Capture the cell that displays the provided text and extract its (X, Y) central coordinate. 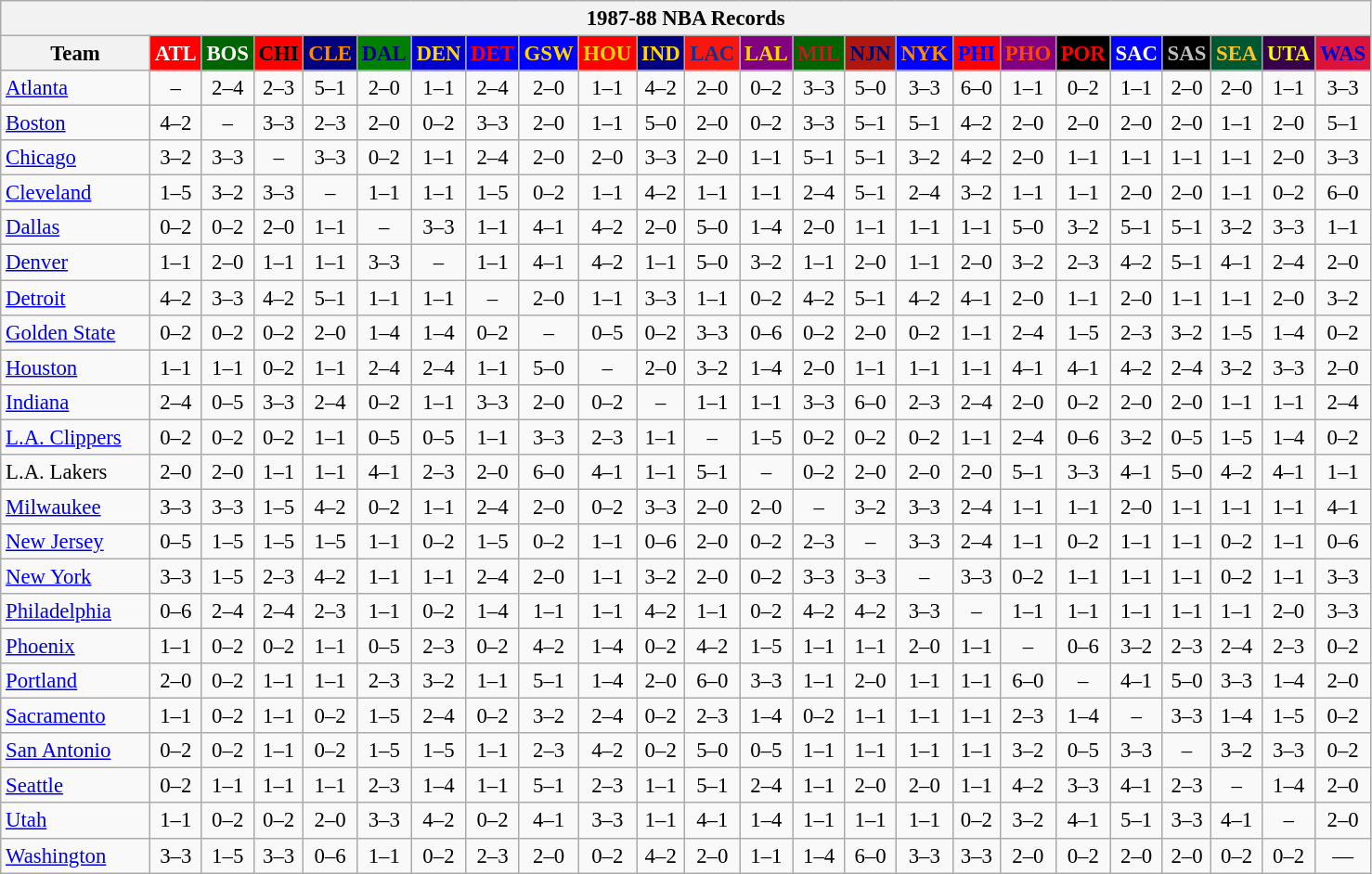
NJN (871, 54)
1987-88 NBA Records (686, 19)
WAS (1343, 54)
ATL (175, 54)
HOU (607, 54)
POR (1082, 54)
San Antonio (76, 751)
Chicago (76, 158)
Denver (76, 263)
SAC (1136, 54)
Utah (76, 821)
Sacramento (76, 716)
SAS (1186, 54)
Portland (76, 681)
CLE (330, 54)
SEA (1236, 54)
Houston (76, 367)
IND (661, 54)
CHI (278, 54)
Indiana (76, 402)
Philadelphia (76, 611)
MIL (819, 54)
Team (76, 54)
DEN (438, 54)
Washington (76, 855)
Atlanta (76, 88)
L.A. Lakers (76, 472)
LAL (767, 54)
PHO (1028, 54)
Dallas (76, 227)
UTA (1288, 54)
Boston (76, 123)
Seattle (76, 786)
BOS (227, 54)
Milwaukee (76, 507)
Cleveland (76, 193)
Detroit (76, 298)
Golden State (76, 332)
New Jersey (76, 542)
GSW (549, 54)
— (1343, 855)
PHI (977, 54)
New York (76, 576)
DAL (384, 54)
LAC (713, 54)
NYK (925, 54)
Phoenix (76, 647)
DET (492, 54)
L.A. Clippers (76, 437)
